Determine the [X, Y] coordinate at the center of the cell enclosing the given text.  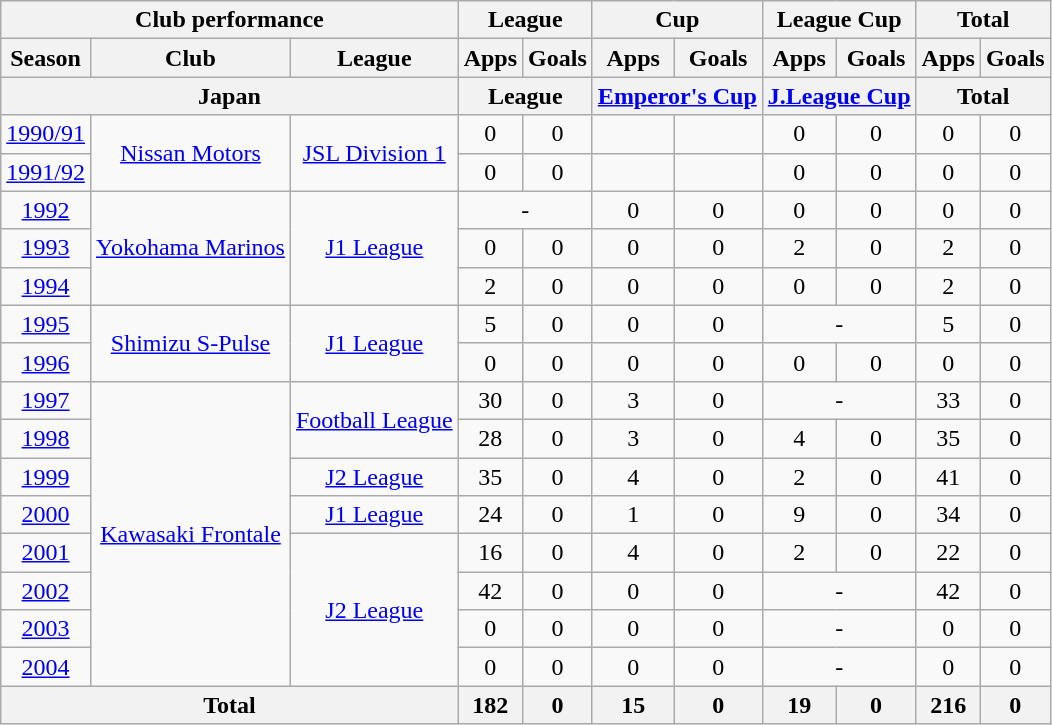
30 [490, 400]
9 [799, 515]
2002 [46, 591]
2000 [46, 515]
1997 [46, 400]
28 [490, 438]
Emperor's Cup [677, 96]
1991/92 [46, 172]
2004 [46, 667]
1995 [46, 324]
1994 [46, 286]
2001 [46, 553]
Club performance [230, 20]
Yokohama Marinos [190, 248]
182 [490, 705]
Nissan Motors [190, 153]
J.League Cup [839, 96]
Japan [230, 96]
16 [490, 553]
22 [948, 553]
Cup [677, 20]
1996 [46, 362]
1990/91 [46, 134]
216 [948, 705]
34 [948, 515]
Football League [374, 419]
Kawasaki Frontale [190, 533]
1998 [46, 438]
1992 [46, 210]
2003 [46, 629]
33 [948, 400]
19 [799, 705]
24 [490, 515]
1993 [46, 248]
1999 [46, 477]
Season [46, 58]
JSL Division 1 [374, 153]
Club [190, 58]
Shimizu S-Pulse [190, 343]
1 [633, 515]
League Cup [839, 20]
15 [633, 705]
41 [948, 477]
